Capture the cell that displays the provided text and extract its (X, Y) central coordinate. 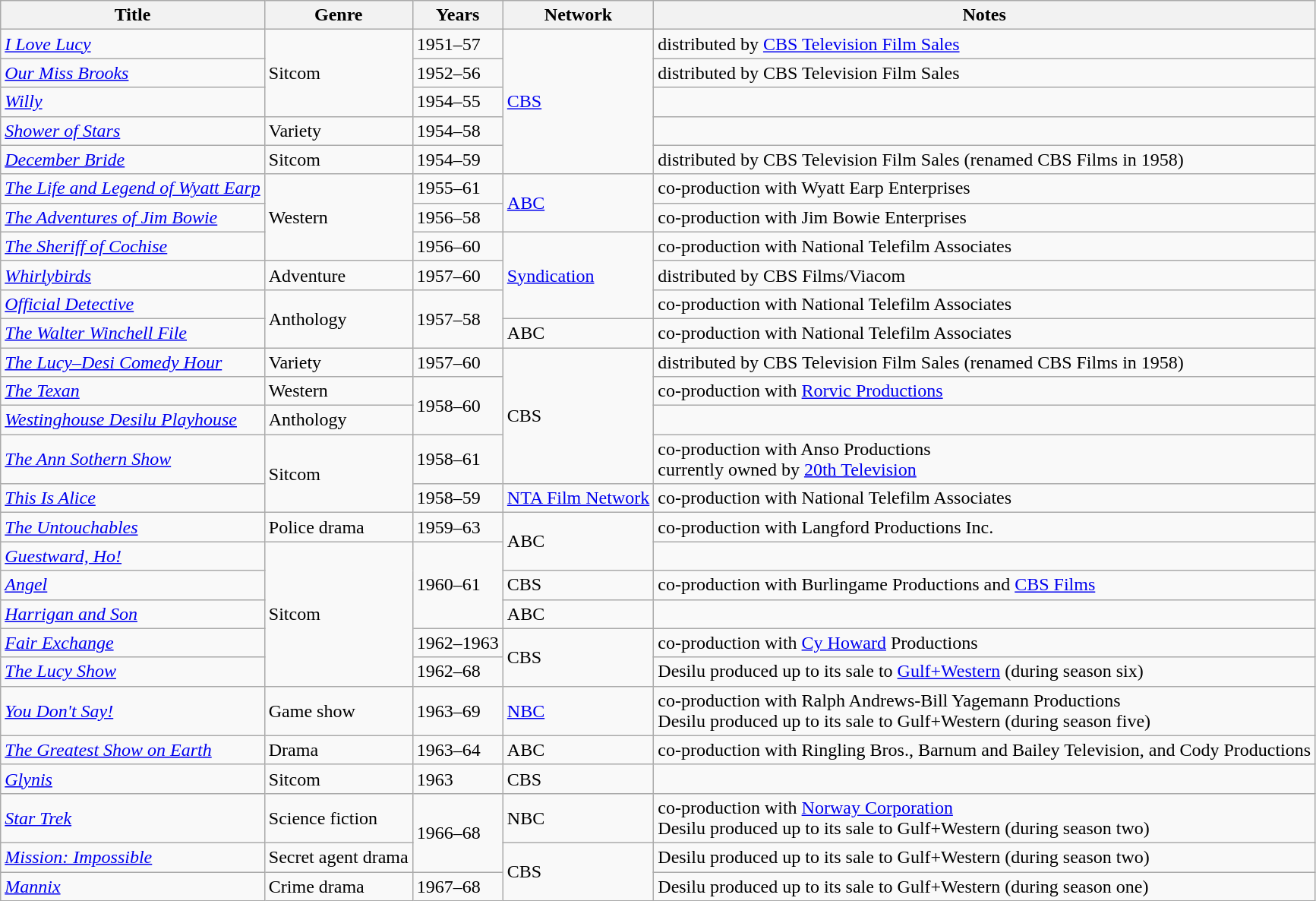
Science fiction (339, 817)
Title (133, 15)
co-production with Ralph Andrews-Bill Yagemann ProductionsDesilu produced up to its sale to Gulf+Western (during season five) (984, 711)
Desilu produced up to its sale to Gulf+Western (during season one) (984, 887)
The Walter Winchell File (133, 333)
Adventure (339, 275)
Years (457, 15)
Genre (339, 15)
Westinghouse Desilu Playhouse (133, 420)
1956–58 (457, 217)
You Don't Say! (133, 711)
1951–57 (457, 44)
Desilu produced up to its sale to Gulf+Western (during season two) (984, 857)
co-production with Norway CorporationDesilu produced up to its sale to Gulf+Western (during season two) (984, 817)
This Is Alice (133, 498)
The Texan (133, 391)
Star Trek (133, 817)
The Life and Legend of Wyatt Earp (133, 188)
1959–63 (457, 527)
Mannix (133, 887)
Drama (339, 750)
NTA Film Network (578, 498)
co-production with Anso Productionscurrently owned by 20th Television (984, 459)
Angel (133, 585)
Notes (984, 15)
The Lucy Show (133, 672)
Secret agent drama (339, 857)
1956–60 (457, 246)
1958–60 (457, 406)
The Ann Sothern Show (133, 459)
1960–61 (457, 585)
Glynis (133, 779)
Game show (339, 711)
Mission: Impossible (133, 857)
1962–1963 (457, 643)
1955–61 (457, 188)
Willy (133, 102)
distributed by CBS Films/Viacom (984, 275)
The Untouchables (133, 527)
Police drama (339, 527)
co-production with Langford Productions Inc. (984, 527)
Network (578, 15)
Official Detective (133, 304)
1952–56 (457, 73)
Whirlybirds (133, 275)
1954–59 (457, 160)
Syndication (578, 275)
co-production with Rorvic Productions (984, 391)
The Adventures of Jim Bowie (133, 217)
1966–68 (457, 833)
The Greatest Show on Earth (133, 750)
co-production with Burlingame Productions and CBS Films (984, 585)
December Bride (133, 160)
1963 (457, 779)
Guestward, Ho! (133, 556)
1962–68 (457, 672)
1957–58 (457, 318)
Shower of Stars (133, 131)
The Lucy–Desi Comedy Hour (133, 362)
co-production with Cy Howard Productions (984, 643)
Fair Exchange (133, 643)
1954–58 (457, 131)
1963–69 (457, 711)
1958–59 (457, 498)
co-production with Wyatt Earp Enterprises (984, 188)
1954–55 (457, 102)
1967–68 (457, 887)
co-production with Jim Bowie Enterprises (984, 217)
1963–64 (457, 750)
1958–61 (457, 459)
I Love Lucy (133, 44)
Our Miss Brooks (133, 73)
Desilu produced up to its sale to Gulf+Western (during season six) (984, 672)
The Sheriff of Cochise (133, 246)
co-production with Ringling Bros., Barnum and Bailey Television, and Cody Productions (984, 750)
Harrigan and Son (133, 614)
Crime drama (339, 887)
